Extract the [x, y] coordinate from the center of the cell holding the provided text.  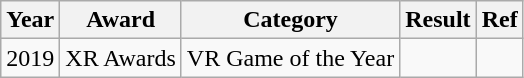
Result [438, 20]
Category [290, 20]
XR Awards [121, 58]
VR Game of the Year [290, 58]
Ref [500, 20]
2019 [30, 58]
Year [30, 20]
Award [121, 20]
